Provide the [x, y] coordinate of the cell's center where the given text is located.  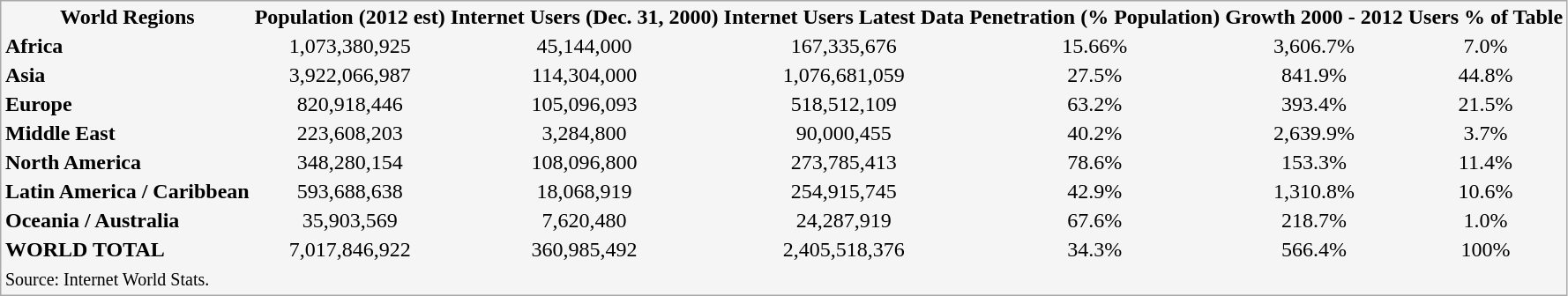
45,144,000 [584, 47]
Europe [127, 105]
1.0% [1485, 221]
2,405,518,376 [844, 249]
105,096,093 [584, 105]
167,335,676 [844, 47]
820,918,446 [349, 105]
153.3% [1314, 163]
100% [1485, 249]
3,284,800 [584, 133]
360,985,492 [584, 249]
7.0% [1485, 47]
3,606.7% [1314, 47]
1,310.8% [1314, 191]
Oceania / Australia [127, 221]
World Regions [127, 17]
Internet Users (Dec. 31, 2000) [584, 17]
3.7% [1485, 133]
Growth 2000 - 2012 [1314, 17]
1,073,380,925 [349, 47]
North America [127, 163]
593,688,638 [349, 191]
WORLD TOTAL [127, 249]
348,280,154 [349, 163]
1,076,681,059 [844, 75]
223,608,203 [349, 133]
15.66% [1095, 47]
518,512,109 [844, 105]
393.4% [1314, 105]
90,000,455 [844, 133]
Users % of Table [1485, 17]
273,785,413 [844, 163]
11.4% [1485, 163]
18,068,919 [584, 191]
Middle East [127, 133]
34.3% [1095, 249]
7,017,846,922 [349, 249]
27.5% [1095, 75]
44.8% [1485, 75]
254,915,745 [844, 191]
42.9% [1095, 191]
3,922,066,987 [349, 75]
218.7% [1314, 221]
24,287,919 [844, 221]
Africa [127, 47]
Population (2012 est) [349, 17]
7,620,480 [584, 221]
35,903,569 [349, 221]
Internet Users Latest Data [844, 17]
841.9% [1314, 75]
566.4% [1314, 249]
10.6% [1485, 191]
63.2% [1095, 105]
67.6% [1095, 221]
Latin America / Caribbean [127, 191]
Penetration (% Population) [1095, 17]
21.5% [1485, 105]
40.2% [1095, 133]
78.6% [1095, 163]
Source: Internet World Stats. [362, 279]
2,639.9% [1314, 133]
Asia [127, 75]
108,096,800 [584, 163]
114,304,000 [584, 75]
